Extract the [x, y] coordinate from the center of the cell holding the provided text.  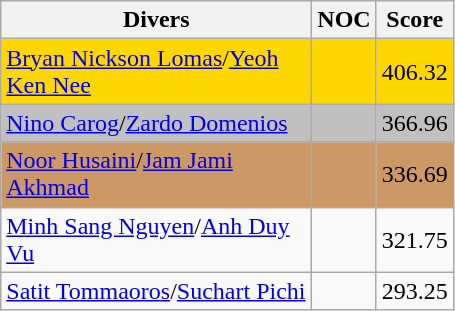
Minh Sang Nguyen/Anh Duy Vu [156, 240]
Noor Husaini/Jam Jami Akhmad [156, 174]
366.96 [414, 123]
336.69 [414, 174]
Nino Carog/Zardo Domenios [156, 123]
Score [414, 20]
Divers [156, 20]
NOC [344, 20]
Satit Tommaoros/Suchart Pichi [156, 291]
293.25 [414, 291]
406.32 [414, 72]
321.75 [414, 240]
Bryan Nickson Lomas/Yeoh Ken Nee [156, 72]
